Find where the given text appears and provide that cell's center as (X, Y) coordinate. 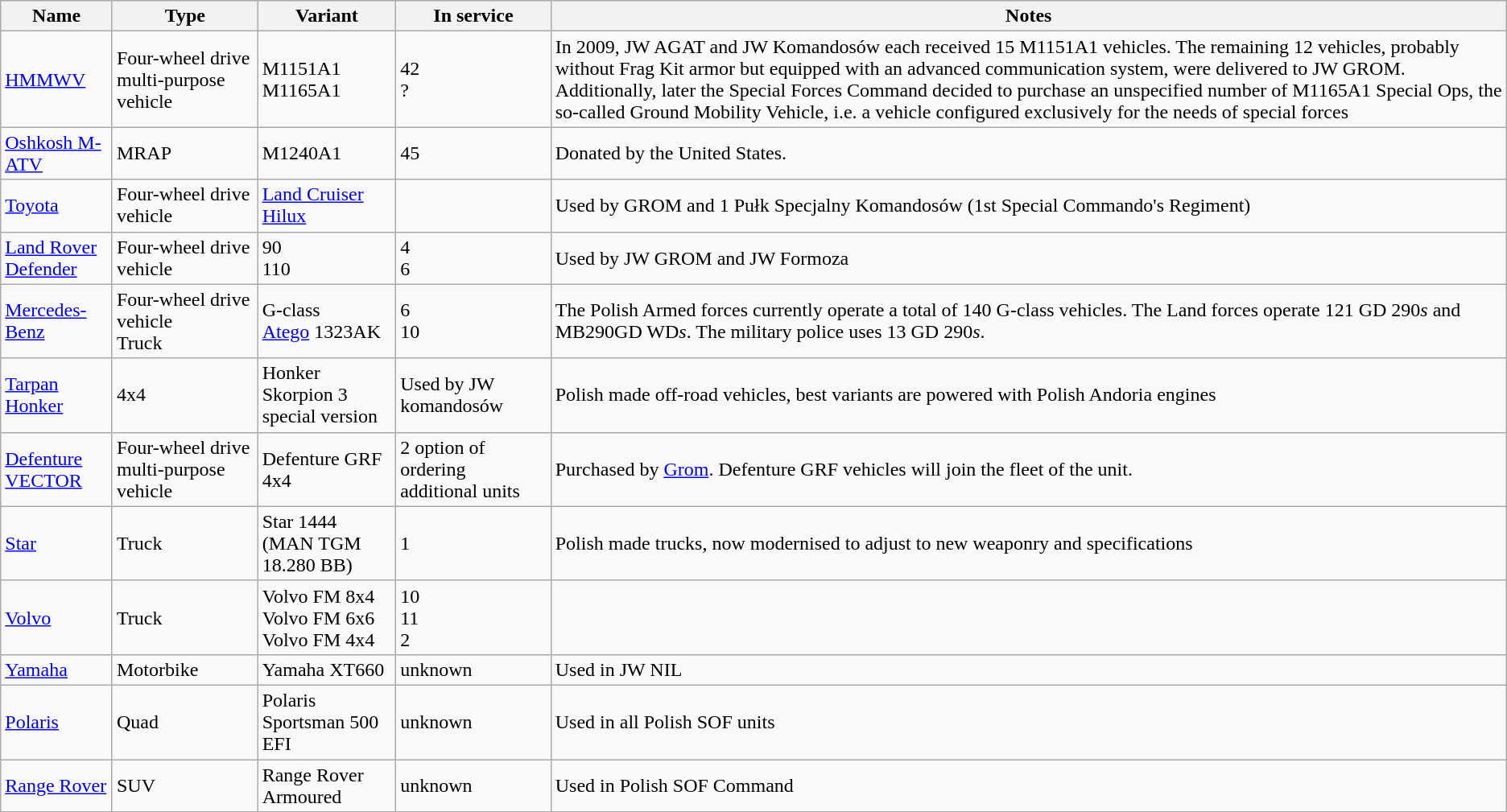
Volvo FM 8x4 Volvo FM 6x6 Volvo FM 4x4 (327, 617)
Used by JW GROM and JW Formoza (1029, 258)
Four-wheel drive vehicle Truck (185, 321)
Used in JW NIL (1029, 670)
Defenture GRF 4x4 (327, 469)
4 6 (473, 258)
M1151A1M1165A1 (327, 79)
Polish made trucks, now modernised to adjust to new weaponry and specifications (1029, 543)
90 110 (327, 258)
SUV (185, 785)
10 11 2 (473, 617)
Donated by the United States. (1029, 153)
In service (473, 16)
Honker Skorpion 3 special version (327, 395)
Yamaha XT660 (327, 670)
Type (185, 16)
MRAP (185, 153)
Range Rover (56, 785)
Name (56, 16)
Polish made off-road vehicles, best variants are powered with Polish Andoria engines (1029, 395)
Yamaha (56, 670)
Defenture VECTOR (56, 469)
HMMWV (56, 79)
4x4 (185, 395)
Used in all Polish SOF units (1029, 722)
Tarpan Honker (56, 395)
Used by JW komandosów (473, 395)
Toyota (56, 206)
Quad (185, 722)
45 (473, 153)
Polaris Sportsman 500 EFI (327, 722)
Star 1444 (MAN TGM 18.280 BB) (327, 543)
2 option of ordering additional units (473, 469)
6 10 (473, 321)
Land Rover Defender (56, 258)
42? (473, 79)
G-class Atego 1323AK (327, 321)
Oshkosh M-ATV (56, 153)
Used in Polish SOF Command (1029, 785)
Land Cruiser Hilux (327, 206)
Purchased by Grom. Defenture GRF vehicles will join the fleet of the unit. (1029, 469)
Polaris (56, 722)
Mercedes-Benz (56, 321)
M1240A1 (327, 153)
Range Rover Armoured (327, 785)
Variant (327, 16)
Used by GROM and 1 Pułk Specjalny Komandosów (1st Special Commando's Regiment) (1029, 206)
Motorbike (185, 670)
1 (473, 543)
Notes (1029, 16)
Star (56, 543)
Volvo (56, 617)
